Locate the cell with the specified text and output its (x, y) center coordinate. 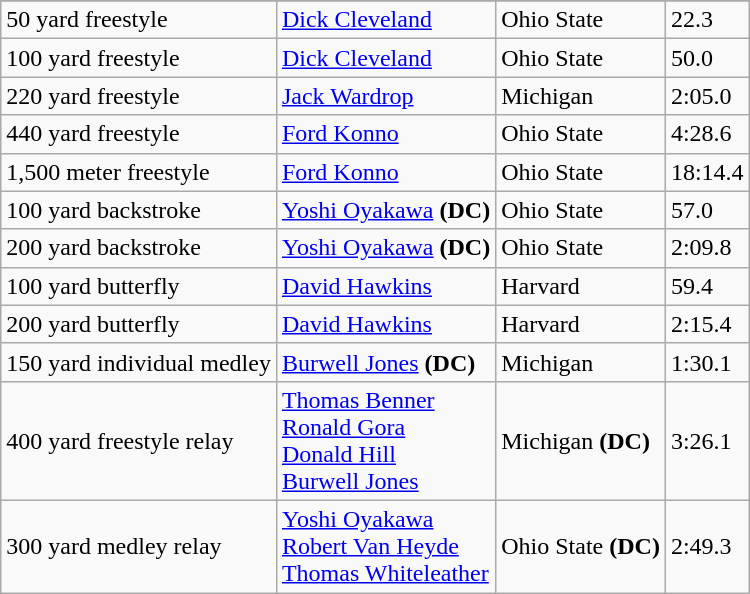
57.0 (707, 210)
2:09.8 (707, 248)
59.4 (707, 286)
18:14.4 (707, 172)
Burwell Jones (DC) (386, 362)
1,500 meter freestyle (139, 172)
50 yard freestyle (139, 20)
Michigan (DC) (581, 440)
50.0 (707, 58)
220 yard freestyle (139, 96)
400 yard freestyle relay (139, 440)
100 yard freestyle (139, 58)
150 yard individual medley (139, 362)
100 yard butterfly (139, 286)
2:49.3 (707, 546)
100 yard backstroke (139, 210)
1:30.1 (707, 362)
Jack Wardrop (386, 96)
Ohio State (DC) (581, 546)
2:05.0 (707, 96)
4:28.6 (707, 134)
Thomas BennerRonald GoraDonald HillBurwell Jones (386, 440)
440 yard freestyle (139, 134)
2:15.4 (707, 324)
22.3 (707, 20)
3:26.1 (707, 440)
Yoshi OyakawaRobert Van HeydeThomas Whiteleather (386, 546)
200 yard backstroke (139, 248)
200 yard butterfly (139, 324)
300 yard medley relay (139, 546)
